Return (x, y) of the center of cell containing provided text 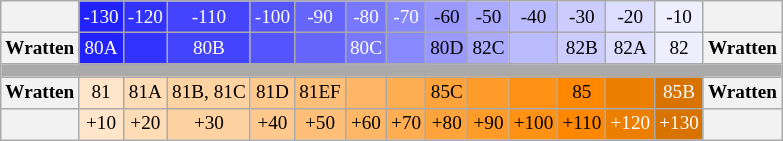
-60 (447, 17)
-20 (630, 17)
80B (210, 48)
85C (447, 93)
+50 (320, 124)
81EF (320, 93)
85B (680, 93)
-100 (272, 17)
+40 (272, 124)
80C (366, 48)
-80 (366, 17)
-90 (320, 17)
81D (272, 93)
+10 (101, 124)
-70 (406, 17)
-130 (101, 17)
+60 (366, 124)
81B, 81C (210, 93)
81 (101, 93)
+90 (488, 124)
80D (447, 48)
85 (582, 93)
82B (582, 48)
-110 (210, 17)
-120 (145, 17)
+120 (630, 124)
+130 (680, 124)
+30 (210, 124)
+100 (534, 124)
-50 (488, 17)
-40 (534, 17)
+110 (582, 124)
+80 (447, 124)
80A (101, 48)
81A (145, 93)
-10 (680, 17)
82 (680, 48)
82C (488, 48)
+20 (145, 124)
+70 (406, 124)
82A (630, 48)
-30 (582, 17)
